Scan for the cell matching the given text and deliver its (x, y) coordinate at center. 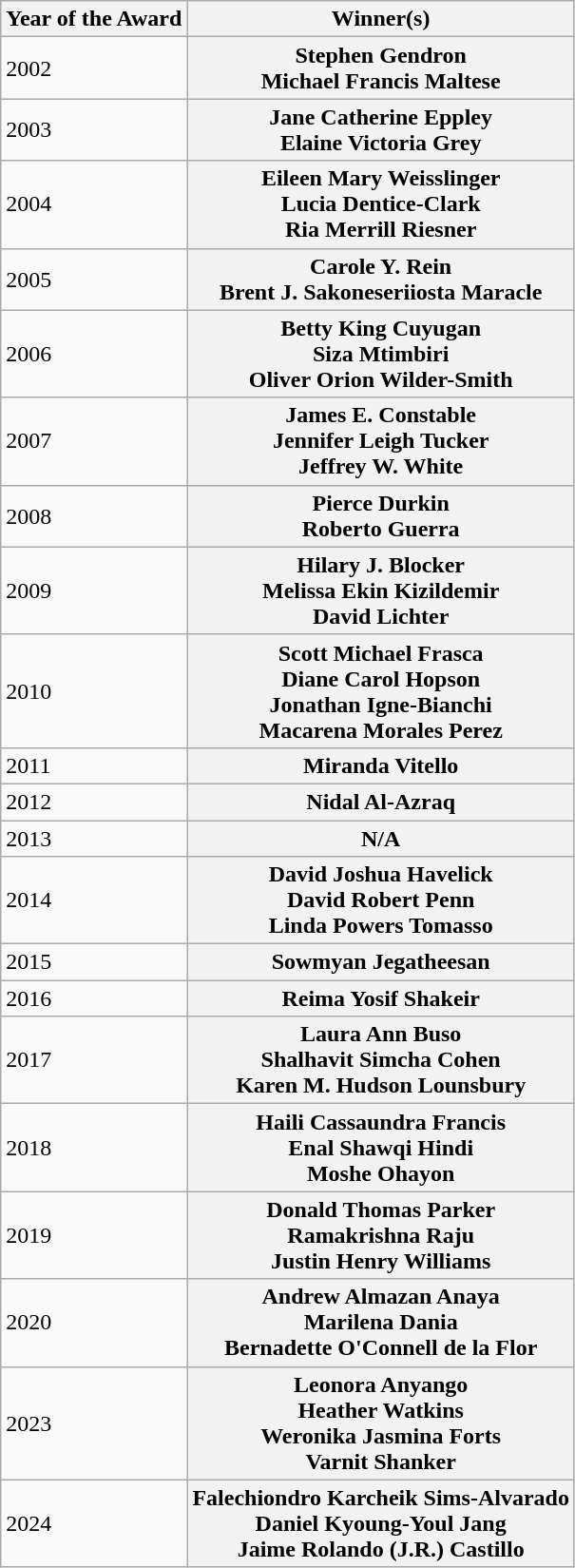
Donald Thomas ParkerRamakrishna RajuJustin Henry Williams (381, 1235)
Laura Ann BusoShalhavit Simcha CohenKaren M. Hudson Lounsbury (381, 1060)
2006 (94, 354)
2008 (94, 515)
2012 (94, 802)
Haili Cassaundra FrancisEnal Shawqi HindiMoshe Ohayon (381, 1148)
Andrew Almazan AnayaMarilena DaniaBernadette O'Connell de la Flor (381, 1323)
2023 (94, 1423)
Eileen Mary WeisslingerLucia Dentice-ClarkRia Merrill Riesner (381, 204)
2011 (94, 765)
James E. ConstableJennifer Leigh TuckerJeffrey W. White (381, 441)
David Joshua HavelickDavid Robert PennLinda Powers Tomasso (381, 900)
Sowmyan Jegatheesan (381, 962)
Stephen GendronMichael Francis Maltese (381, 68)
Pierce DurkinRoberto Guerra (381, 515)
2024 (94, 1523)
Year of the Award (94, 19)
2017 (94, 1060)
2016 (94, 998)
2004 (94, 204)
Winner(s) (381, 19)
2010 (94, 690)
2018 (94, 1148)
Falechiondro Karcheik Sims-AlvaradoDaniel Kyoung-Youl JangJaime Rolando (J.R.) Castillo (381, 1523)
2005 (94, 280)
2020 (94, 1323)
2013 (94, 838)
2007 (94, 441)
N/A (381, 838)
Miranda Vitello (381, 765)
Leonora AnyangoHeather WatkinsWeronika Jasmina FortsVarnit Shanker (381, 1423)
2009 (94, 590)
Jane Catherine EppleyElaine Victoria Grey (381, 129)
2014 (94, 900)
Carole Y. ReinBrent J. Sakoneseriiosta Maracle (381, 280)
2002 (94, 68)
2019 (94, 1235)
Scott Michael FrascaDiane Carol HopsonJonathan Igne-BianchiMacarena Morales Perez (381, 690)
Nidal Al-Azraq (381, 802)
Betty King CuyuganSiza MtimbiriOliver Orion Wilder-Smith (381, 354)
2003 (94, 129)
Hilary J. BlockerMelissa Ekin KizildemirDavid Lichter (381, 590)
2015 (94, 962)
Reima Yosif Shakeir (381, 998)
